Pinpoint the cell where the given text exists, returning its [x, y] midpoint coordinate. 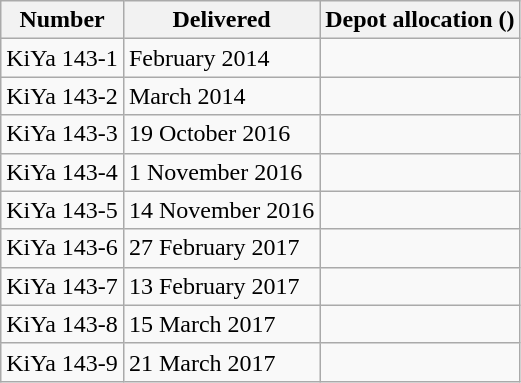
19 October 2016 [221, 134]
Depot allocation () [420, 20]
27 February 2017 [221, 248]
21 March 2017 [221, 362]
KiYa 143-9 [62, 362]
KiYa 143-4 [62, 172]
Delivered [221, 20]
March 2014 [221, 96]
1 November 2016 [221, 172]
KiYa 143-3 [62, 134]
February 2014 [221, 58]
Number [62, 20]
14 November 2016 [221, 210]
15 March 2017 [221, 324]
KiYa 143-2 [62, 96]
KiYa 143-7 [62, 286]
KiYa 143-1 [62, 58]
13 February 2017 [221, 286]
KiYa 143-8 [62, 324]
KiYa 143-6 [62, 248]
KiYa 143-5 [62, 210]
